For the text-containing cell, return its midpoint in [X, Y] coordinate format. 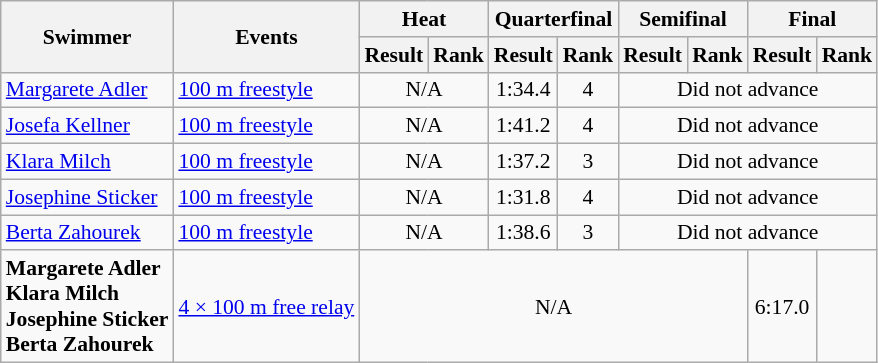
1:34.4 [524, 90]
Klara Milch [88, 162]
1:41.2 [524, 126]
4 × 100 m free relay [266, 307]
Heat [424, 19]
Quarterfinal [554, 19]
Swimmer [88, 36]
1:37.2 [524, 162]
1:31.8 [524, 197]
Josefa Kellner [88, 126]
Berta Zahourek [88, 233]
Events [266, 36]
6:17.0 [782, 307]
Final [812, 19]
1:38.6 [524, 233]
Josephine Sticker [88, 197]
Margarete Adler [88, 90]
Semifinal [682, 19]
Margarete Adler Klara Milch Josephine Sticker Berta Zahourek [88, 307]
